Search for the cell housing the specified text and yield its [X, Y] center coordinate. 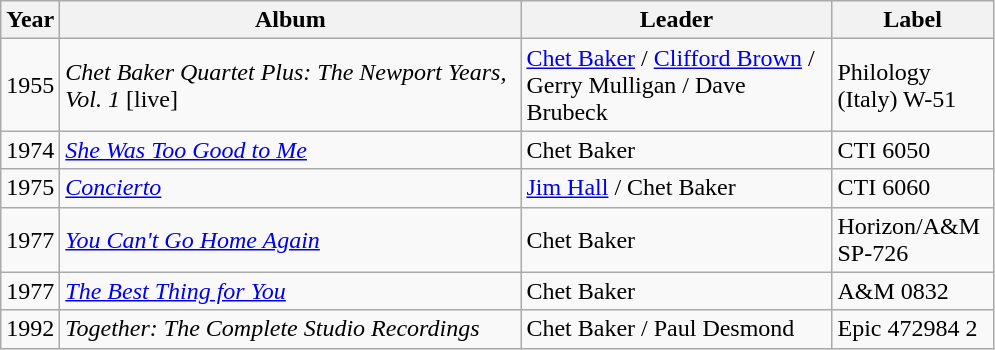
1992 [30, 329]
Jim Hall / Chet Baker [676, 188]
Horizon/A&M SP-726 [912, 240]
1955 [30, 85]
The Best Thing for You [290, 291]
1974 [30, 150]
Album [290, 20]
Chet Baker Quartet Plus: The Newport Years, Vol. 1 [live] [290, 85]
Year [30, 20]
CTI 6060 [912, 188]
Philology (Italy) W-51 [912, 85]
Together: The Complete Studio Recordings [290, 329]
Label [912, 20]
CTI 6050 [912, 150]
Chet Baker / Paul Desmond [676, 329]
Epic 472984 2 [912, 329]
1975 [30, 188]
A&M 0832 [912, 291]
Chet Baker / Clifford Brown / Gerry Mulligan / Dave Brubeck [676, 85]
She Was Too Good to Me [290, 150]
You Can't Go Home Again [290, 240]
Concierto [290, 188]
Leader [676, 20]
